Extract the (X, Y) coordinate from the center of the cell holding the provided text.  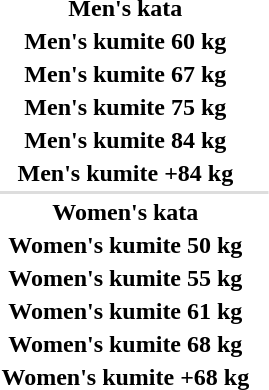
Men's kumite 67 kg (126, 74)
Women's kumite 50 kg (126, 245)
Men's kumite 84 kg (126, 140)
Women's kumite 68 kg (126, 344)
Women's kumite 61 kg (126, 311)
Men's kumite +84 kg (126, 173)
Men's kumite 75 kg (126, 107)
Women's kata (126, 212)
Men's kumite 60 kg (126, 41)
Women's kumite 55 kg (126, 278)
